For the text-containing cell, return its midpoint in [x, y] coordinate format. 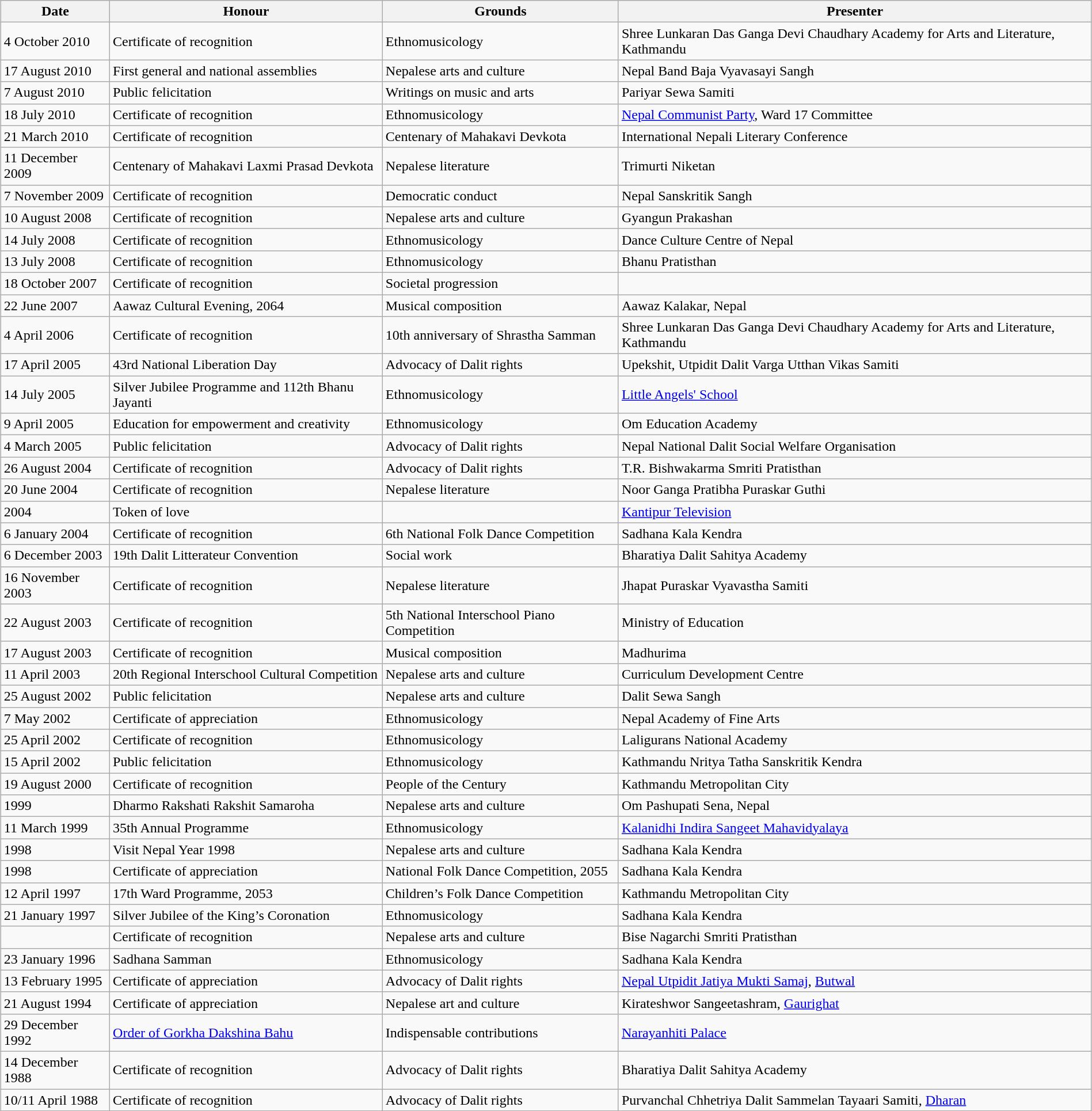
18 July 2010 [55, 115]
Nepal Sanskritik Sangh [854, 196]
Date [55, 12]
7 November 2009 [55, 196]
Jhapat Puraskar Vyavastha Samiti [854, 585]
Dharmo Rakshati Rakshit Samaroha [246, 806]
17th Ward Programme, 2053 [246, 893]
Children’s Folk Dance Competition [500, 893]
Kathmandu Nritya Tatha Sanskritik Kendra [854, 762]
14 December 1988 [55, 1070]
4 April 2006 [55, 335]
22 August 2003 [55, 623]
People of the Century [500, 784]
35th Annual Programme [246, 828]
Trimurti Niketan [854, 166]
Education for empowerment and creativity [246, 424]
Presenter [854, 12]
20 June 2004 [55, 490]
7 August 2010 [55, 93]
Democratic conduct [500, 196]
Sadhana Samman [246, 959]
Silver Jubilee Programme and 112th Bhanu Jayanti [246, 395]
43rd National Liberation Day [246, 365]
Nepal Communist Party, Ward 17 Committee [854, 115]
10 August 2008 [55, 218]
21 January 1997 [55, 915]
Pariyar Sewa Samiti [854, 93]
Token of love [246, 512]
26 August 2004 [55, 468]
21 August 1994 [55, 1003]
Bise Nagarchi Smriti Pratisthan [854, 937]
Little Angels' School [854, 395]
Centenary of Mahakavi Devkota [500, 136]
International Nepali Literary Conference [854, 136]
Om Education Academy [854, 424]
Dance Culture Centre of Nepal [854, 239]
Kalanidhi Indira Sangeet Mahavidyalaya [854, 828]
Social work [500, 555]
20th Regional Interschool Cultural Competition [246, 674]
Gyangun Prakashan [854, 218]
11 December 2009 [55, 166]
1999 [55, 806]
Grounds [500, 12]
Ministry of Education [854, 623]
Upekshit, Utpidit Dalit Varga Utthan Vikas Samiti [854, 365]
7 May 2002 [55, 718]
Silver Jubilee of the King’s Coronation [246, 915]
9 April 2005 [55, 424]
Curriculum Development Centre [854, 674]
Kirateshwor Sangeetashram, Gaurighat [854, 1003]
19th Dalit Litterateur Convention [246, 555]
6th National Folk Dance Competition [500, 534]
Societal progression [500, 283]
11 April 2003 [55, 674]
Indispensable contributions [500, 1033]
11 March 1999 [55, 828]
21 March 2010 [55, 136]
National Folk Dance Competition, 2055 [500, 872]
Laligurans National Academy [854, 740]
10th anniversary of Shrastha Samman [500, 335]
First general and national assemblies [246, 71]
Honour [246, 12]
13 July 2008 [55, 261]
10/11 April 1988 [55, 1100]
Nepalese art and culture [500, 1003]
25 April 2002 [55, 740]
Narayanhiti Palace [854, 1033]
17 April 2005 [55, 365]
T.R. Bishwakarma Smriti Pratisthan [854, 468]
4 March 2005 [55, 446]
Centenary of Mahakavi Laxmi Prasad Devkota [246, 166]
14 July 2008 [55, 239]
Nepal National Dalit Social Welfare Organisation [854, 446]
12 April 1997 [55, 893]
Om Pashupati Sena, Nepal [854, 806]
Aawaz Cultural Evening, 2064 [246, 306]
Nepal Band Baja Vyavasayi Sangh [854, 71]
17 August 2003 [55, 652]
4 October 2010 [55, 41]
13 February 1995 [55, 981]
Purvanchal Chhetriya Dalit Sammelan Tayaari Samiti, Dharan [854, 1100]
16 November 2003 [55, 585]
Aawaz Kalakar, Nepal [854, 306]
6 December 2003 [55, 555]
Noor Ganga Pratibha Puraskar Guthi [854, 490]
Visit Nepal Year 1998 [246, 850]
Nepal Utpidit Jatiya Mukti Samaj, Butwal [854, 981]
Dalit Sewa Sangh [854, 696]
23 January 1996 [55, 959]
22 June 2007 [55, 306]
18 October 2007 [55, 283]
Bhanu Pratisthan [854, 261]
17 August 2010 [55, 71]
2004 [55, 512]
Madhurima [854, 652]
29 December 1992 [55, 1033]
15 April 2002 [55, 762]
Kantipur Television [854, 512]
6 January 2004 [55, 534]
Nepal Academy of Fine Arts [854, 718]
19 August 2000 [55, 784]
5th National Interschool Piano Competition [500, 623]
25 August 2002 [55, 696]
14 July 2005 [55, 395]
Order of Gorkha Dakshina Bahu [246, 1033]
Writings on music and arts [500, 93]
